Extract the (x, y) coordinate from the center of the cell holding the provided text.  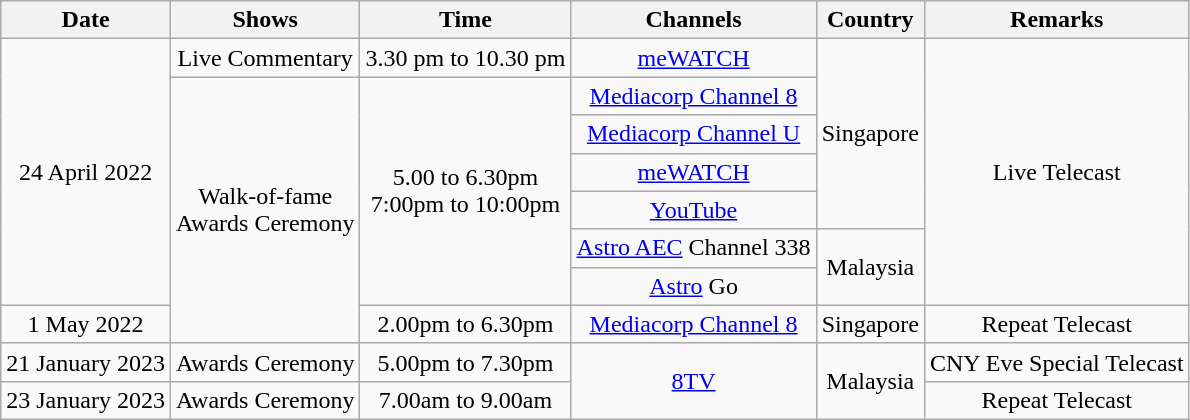
Date (86, 20)
CNY Eve Special Telecast (1056, 362)
2.00pm to 6.30pm (466, 324)
3.30 pm to 10.30 pm (466, 58)
Live Telecast (1056, 172)
21 January 2023 (86, 362)
Shows (264, 20)
Astro AEC Channel 338 (694, 248)
YouTube (694, 210)
Mediacorp Channel U (694, 134)
Astro Go (694, 286)
Remarks (1056, 20)
5.00 to 6.30pm7:00pm to 10:00pm (466, 191)
5.00pm to 7.30pm (466, 362)
Walk-of-fameAwards Ceremony (264, 210)
Channels (694, 20)
23 January 2023 (86, 400)
Country (870, 20)
1 May 2022 (86, 324)
Time (466, 20)
7.00am to 9.00am (466, 400)
8TV (694, 381)
Live Commentary (264, 58)
24 April 2022 (86, 172)
